Detect which cell encompasses the target text, then output its (x, y) center coordinate. 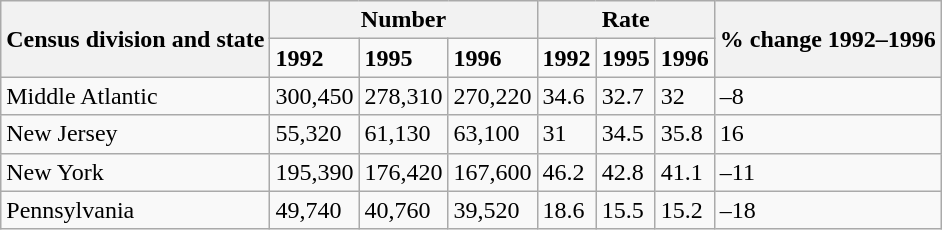
15.5 (626, 210)
32.7 (626, 96)
300,450 (314, 96)
Census division and state (136, 39)
Number (404, 20)
31 (566, 134)
Middle Atlantic (136, 96)
15.2 (684, 210)
34.5 (626, 134)
% change 1992–1996 (828, 39)
176,420 (404, 172)
16 (828, 134)
49,740 (314, 210)
195,390 (314, 172)
32 (684, 96)
34.6 (566, 96)
35.8 (684, 134)
–18 (828, 210)
42.8 (626, 172)
63,100 (492, 134)
55,320 (314, 134)
Rate (626, 20)
40,760 (404, 210)
39,520 (492, 210)
18.6 (566, 210)
61,130 (404, 134)
New Jersey (136, 134)
46.2 (566, 172)
–8 (828, 96)
New York (136, 172)
167,600 (492, 172)
41.1 (684, 172)
270,220 (492, 96)
278,310 (404, 96)
Pennsylvania (136, 210)
–11 (828, 172)
